Scan for the cell matching the given text and deliver its [x, y] coordinate at center. 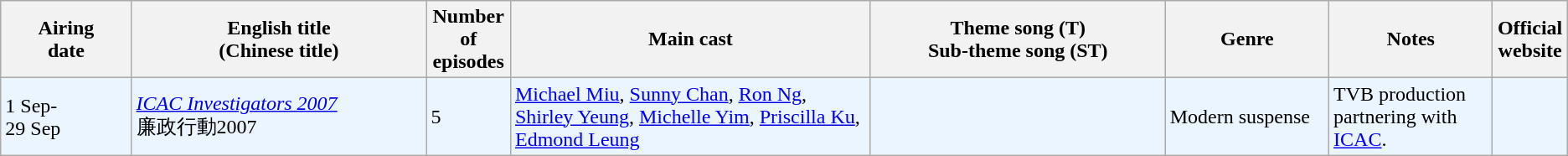
Airingdate [66, 39]
TVB production partnering with ICAC. [1411, 117]
5 [469, 117]
Main cast [690, 39]
Official website [1529, 39]
Theme song (T) Sub-theme song (ST) [1018, 39]
ICAC Investigators 2007 廉政行動2007 [279, 117]
Modern suspense [1246, 117]
Michael Miu, Sunny Chan, Ron Ng, Shirley Yeung, Michelle Yim, Priscilla Ku, Edmond Leung [690, 117]
Genre [1246, 39]
Notes [1411, 39]
English title (Chinese title) [279, 39]
1 Sep- 29 Sep [66, 117]
Number of episodes [469, 39]
